Extract the (x, y) coordinate from the center of the cell holding the provided text.  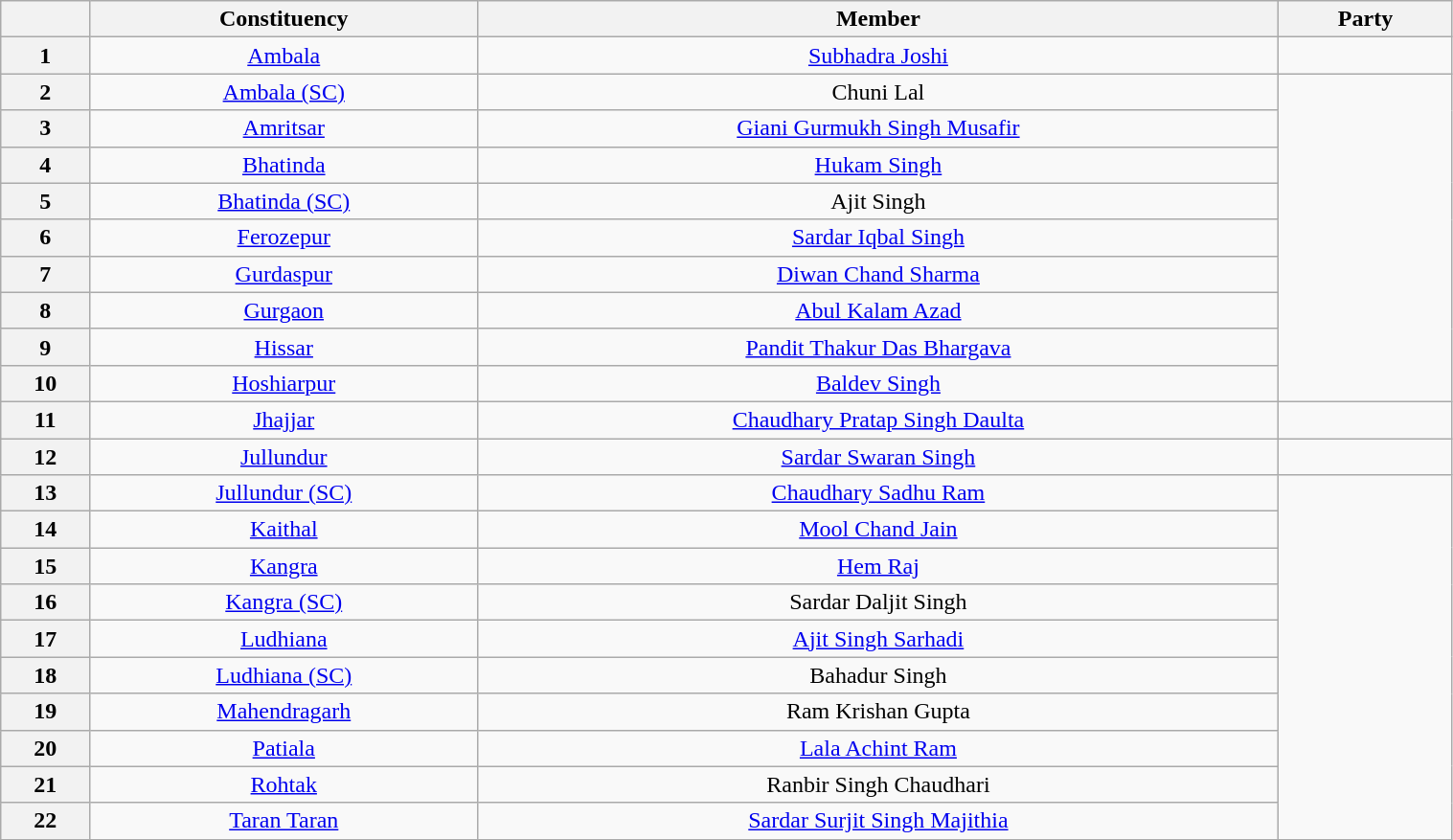
Taran Taran (284, 821)
9 (46, 347)
Chaudhary Sadhu Ram (878, 493)
3 (46, 128)
22 (46, 821)
Bhatinda (SC) (284, 201)
Rohtak (284, 784)
Bahadur Singh (878, 675)
Kangra (SC) (284, 602)
Kangra (284, 566)
Lala Achint Ram (878, 748)
Sardar Surjit Singh Majithia (878, 821)
7 (46, 274)
Chaudhary Pratap Singh Daulta (878, 420)
Kaithal (284, 530)
Diwan Chand Sharma (878, 274)
12 (46, 457)
Ram Krishan Gupta (878, 712)
Gurdaspur (284, 274)
Abul Kalam Azad (878, 310)
11 (46, 420)
Bhatinda (284, 165)
Ajit Singh Sarhadi (878, 639)
Hoshiarpur (284, 383)
19 (46, 712)
1 (46, 56)
Hukam Singh (878, 165)
Ferozepur (284, 238)
Mahendragarh (284, 712)
Jhajjar (284, 420)
Hissar (284, 347)
10 (46, 383)
Patiala (284, 748)
Sardar Daljit Singh (878, 602)
20 (46, 748)
17 (46, 639)
Ludhiana (SC) (284, 675)
4 (46, 165)
Jullundur (SC) (284, 493)
13 (46, 493)
14 (46, 530)
2 (46, 92)
Sardar Swaran Singh (878, 457)
21 (46, 784)
15 (46, 566)
Ranbir Singh Chaudhari (878, 784)
Jullundur (284, 457)
Hem Raj (878, 566)
16 (46, 602)
Giani Gurmukh Singh Musafir (878, 128)
Member (878, 19)
Ambala (SC) (284, 92)
Ludhiana (284, 639)
Constituency (284, 19)
18 (46, 675)
Ambala (284, 56)
Pandit Thakur Das Bhargava (878, 347)
5 (46, 201)
Baldev Singh (878, 383)
6 (46, 238)
Gurgaon (284, 310)
Ajit Singh (878, 201)
Party (1366, 19)
Mool Chand Jain (878, 530)
Chuni Lal (878, 92)
Amritsar (284, 128)
Sardar Iqbal Singh (878, 238)
Subhadra Joshi (878, 56)
8 (46, 310)
